Detect which cell encompasses the target text, then output its [x, y] center coordinate. 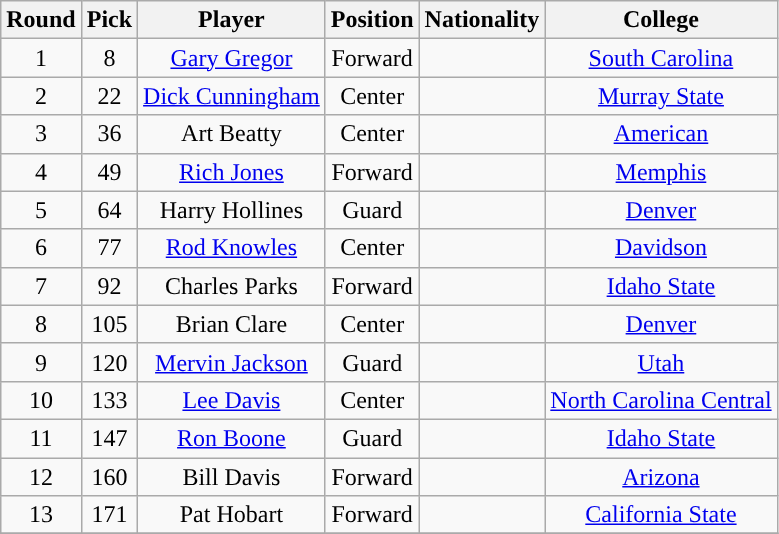
Mervin Jackson [232, 362]
1 [41, 58]
American [661, 134]
6 [41, 248]
10 [41, 400]
49 [109, 172]
5 [41, 210]
Round [41, 20]
Arizona [661, 477]
California State [661, 515]
Pat Hobart [232, 515]
171 [109, 515]
Dick Cunningham [232, 96]
Memphis [661, 172]
92 [109, 286]
147 [109, 438]
105 [109, 324]
Ron Boone [232, 438]
11 [41, 438]
South Carolina [661, 58]
77 [109, 248]
Charles Parks [232, 286]
North Carolina Central [661, 400]
120 [109, 362]
Davidson [661, 248]
Nationality [482, 20]
9 [41, 362]
College [661, 20]
13 [41, 515]
Harry Hollines [232, 210]
Pick [109, 20]
Lee Davis [232, 400]
Rich Jones [232, 172]
Utah [661, 362]
133 [109, 400]
3 [41, 134]
Rod Knowles [232, 248]
Bill Davis [232, 477]
7 [41, 286]
36 [109, 134]
Brian Clare [232, 324]
Gary Gregor [232, 58]
Position [372, 20]
2 [41, 96]
12 [41, 477]
Art Beatty [232, 134]
Player [232, 20]
160 [109, 477]
64 [109, 210]
4 [41, 172]
22 [109, 96]
Murray State [661, 96]
